Scan for the cell matching the given text and deliver its (X, Y) coordinate at center. 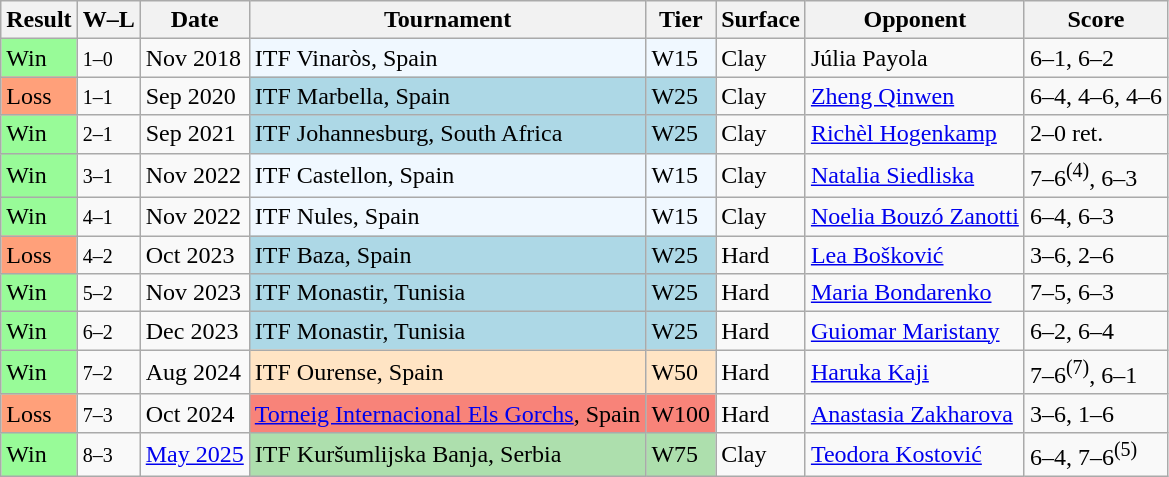
2–1 (108, 134)
4–1 (108, 217)
7–2 (108, 372)
Tier (681, 20)
Torneig Internacional Els Gorchs, Spain (448, 413)
1–1 (108, 96)
ITF Ourense, Spain (448, 372)
May 2025 (194, 454)
6–1, 6–2 (1096, 58)
7–6(7), 6–1 (1096, 372)
W75 (681, 454)
6–4, 4–6, 4–6 (1096, 96)
ITF Vinaròs, Spain (448, 58)
7–5, 6–3 (1096, 293)
Surface (761, 20)
Anastasia Zakharova (914, 413)
Dec 2023 (194, 331)
8–3 (108, 454)
Tournament (448, 20)
3–1 (108, 176)
Teodora Kostović (914, 454)
Result (39, 20)
Noelia Bouzó Zanotti (914, 217)
Opponent (914, 20)
Lea Bošković (914, 255)
Nov 2023 (194, 293)
1–0 (108, 58)
ITF Castellon, Spain (448, 176)
6–4, 6–3 (1096, 217)
6–2 (108, 331)
Oct 2023 (194, 255)
ITF Johannesburg, South Africa (448, 134)
ITF Marbella, Spain (448, 96)
ITF Nules, Spain (448, 217)
W–L (108, 20)
2–0 ret. (1096, 134)
Nov 2018 (194, 58)
Aug 2024 (194, 372)
6–2, 6–4 (1096, 331)
Zheng Qinwen (914, 96)
W50 (681, 372)
Oct 2024 (194, 413)
3–6, 1–6 (1096, 413)
Score (1096, 20)
Natalia Siedliska (914, 176)
ITF Baza, Spain (448, 255)
6–4, 7–6(5) (1096, 454)
3–6, 2–6 (1096, 255)
W100 (681, 413)
ITF Kuršumlijska Banja, Serbia (448, 454)
Richèl Hogenkamp (914, 134)
4–2 (108, 255)
Júlia Payola (914, 58)
Sep 2021 (194, 134)
Maria Bondarenko (914, 293)
Guiomar Maristany (914, 331)
7–6(4), 6–3 (1096, 176)
Date (194, 20)
5–2 (108, 293)
Haruka Kaji (914, 372)
7–3 (108, 413)
Sep 2020 (194, 96)
